Detect which cell encompasses the target text, then output its [X, Y] center coordinate. 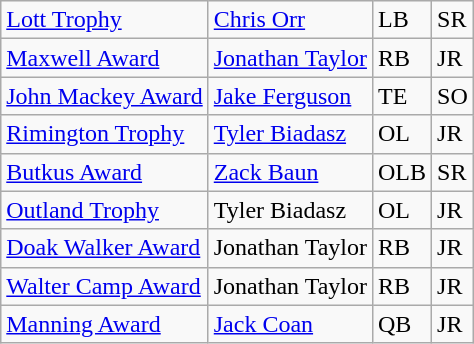
Maxwell Award [104, 58]
Rimington Trophy [104, 134]
Jack Coan [290, 324]
QB [402, 324]
SO [453, 96]
TE [402, 96]
Chris Orr [290, 20]
OLB [402, 172]
Zack Baun [290, 172]
LB [402, 20]
Butkus Award [104, 172]
Jake Ferguson [290, 96]
Manning Award [104, 324]
Lott Trophy [104, 20]
Walter Camp Award [104, 286]
John Mackey Award [104, 96]
Doak Walker Award [104, 248]
Outland Trophy [104, 210]
